Scan for the cell matching the given text and deliver its (x, y) coordinate at center. 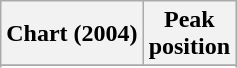
Peakposition (189, 34)
Chart (2004) (72, 34)
